Scan for the cell matching the given text and deliver its (x, y) coordinate at center. 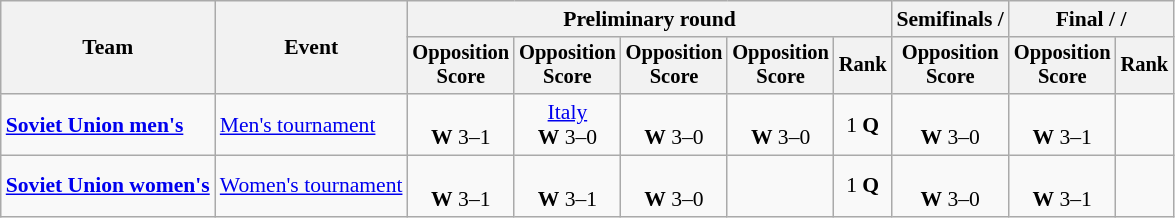
Soviet Union women's (108, 186)
Semifinals / (950, 19)
Preliminary round (650, 19)
ItalyW 3–0 (568, 124)
Men's tournament (312, 124)
Soviet Union men's (108, 124)
Team (108, 48)
Final / / (1091, 19)
Event (312, 48)
Women's tournament (312, 186)
